Determine the (x, y) coordinate at the center of the cell enclosing the given text.  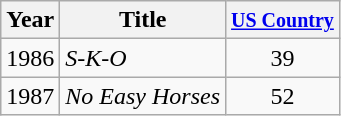
US Country (283, 20)
1987 (30, 96)
Title (143, 20)
No Easy Horses (143, 96)
1986 (30, 58)
52 (283, 96)
39 (283, 58)
Year (30, 20)
S-K-O (143, 58)
